Scan for the cell matching the given text and deliver its [x, y] coordinate at center. 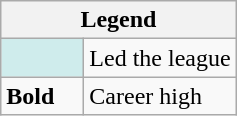
Bold [42, 96]
Legend [118, 20]
Career high [160, 96]
Led the league [160, 58]
